Detect which cell encompasses the target text, then output its (x, y) center coordinate. 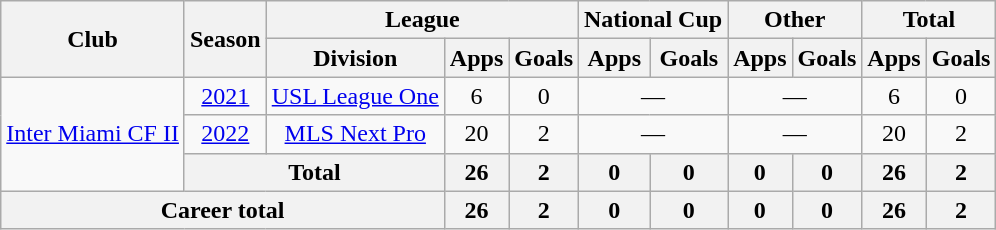
2022 (225, 134)
MLS Next Pro (355, 134)
2021 (225, 96)
Season (225, 39)
Division (355, 58)
League (422, 20)
USL League One (355, 96)
Other (795, 20)
Inter Miami CF II (93, 134)
Club (93, 39)
Career total (223, 210)
National Cup (654, 20)
